Find where the given text appears and provide that cell's center as (X, Y) coordinate. 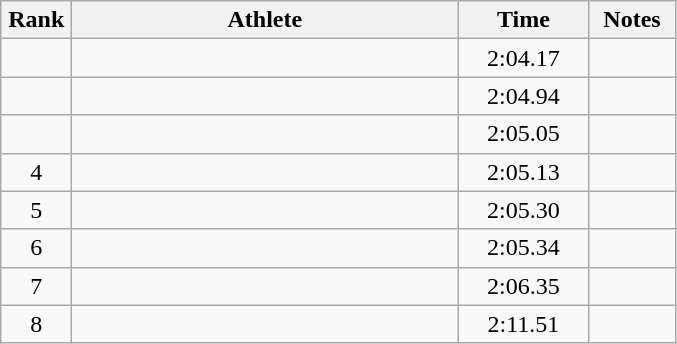
5 (36, 210)
4 (36, 172)
7 (36, 286)
2:05.13 (524, 172)
Time (524, 20)
Athlete (265, 20)
6 (36, 248)
2:04.94 (524, 96)
2:04.17 (524, 58)
Notes (632, 20)
2:05.05 (524, 134)
8 (36, 324)
2:05.30 (524, 210)
Rank (36, 20)
2:05.34 (524, 248)
2:06.35 (524, 286)
2:11.51 (524, 324)
